Return (X, Y) of the center of cell containing provided text 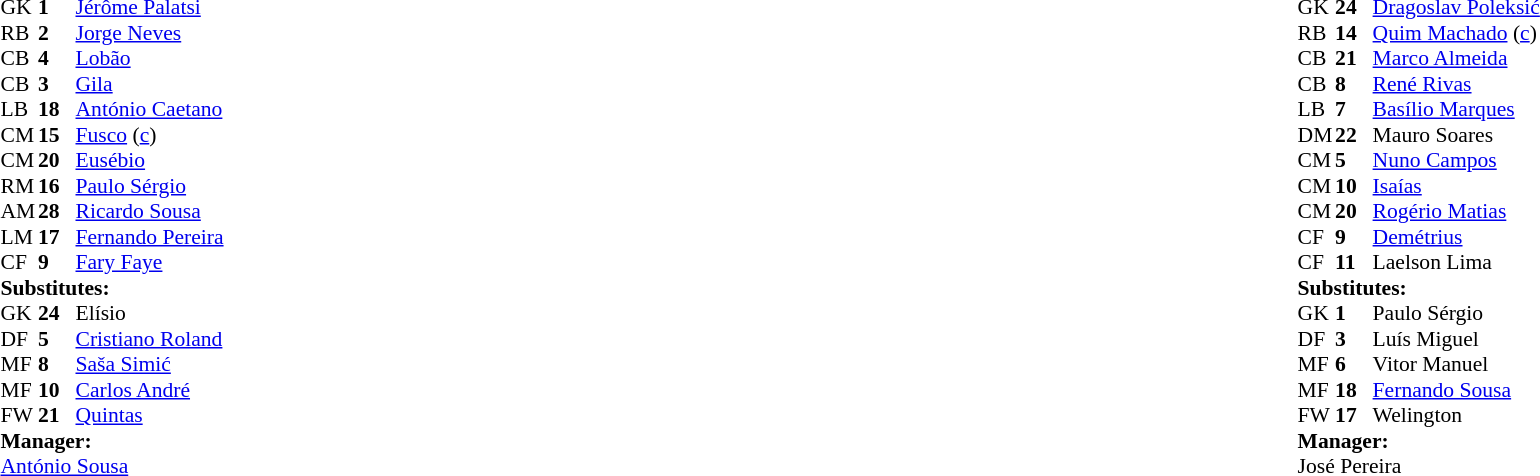
Fary Faye (150, 263)
Luís Miguel (1456, 339)
Lobão (150, 59)
RM (19, 186)
Basílio Marques (1456, 109)
René Rivas (1456, 84)
1 (1354, 313)
Laelson Lima (1456, 263)
16 (57, 186)
DM (1317, 135)
Demétrius (1456, 237)
Mauro Soares (1456, 135)
2 (57, 33)
Vitor Manuel (1456, 365)
Nuno Campos (1456, 161)
Carlos André (150, 390)
António Caetano (150, 109)
Fernando Sousa (1456, 390)
4 (57, 59)
Fusco (c) (150, 135)
15 (57, 135)
11 (1354, 263)
Welington (1456, 415)
28 (57, 211)
AM (19, 211)
Gila (150, 84)
Rogério Matias (1456, 211)
Fernando Pereira (150, 237)
22 (1354, 135)
Cristiano Roland (150, 339)
Saša Simić (150, 365)
24 (57, 313)
Isaías (1456, 186)
LM (19, 237)
Jorge Neves (150, 33)
Quintas (150, 415)
7 (1354, 109)
14 (1354, 33)
Quim Machado (c) (1456, 33)
Elísio (150, 313)
Ricardo Sousa (150, 211)
Eusébio (150, 161)
6 (1354, 365)
Marco Almeida (1456, 59)
